Pinpoint the cell where the given text exists, returning its (X, Y) midpoint coordinate. 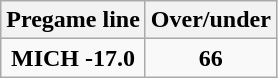
Over/under (210, 20)
66 (210, 58)
Pregame line (74, 20)
MICH -17.0 (74, 58)
